Detect which cell encompasses the target text, then output its (X, Y) center coordinate. 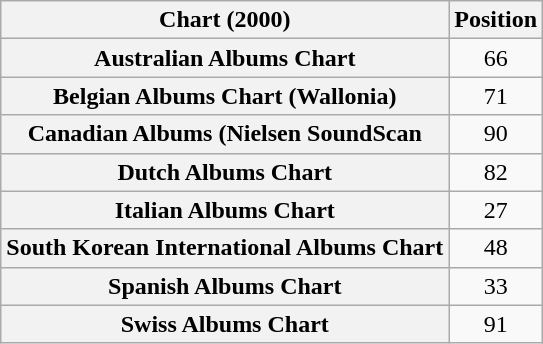
27 (496, 210)
48 (496, 248)
66 (496, 58)
82 (496, 172)
South Korean International Albums Chart (225, 248)
91 (496, 324)
Spanish Albums Chart (225, 286)
Position (496, 20)
Belgian Albums Chart (Wallonia) (225, 96)
Chart (2000) (225, 20)
33 (496, 286)
Swiss Albums Chart (225, 324)
Dutch Albums Chart (225, 172)
Australian Albums Chart (225, 58)
71 (496, 96)
Italian Albums Chart (225, 210)
90 (496, 134)
Canadian Albums (Nielsen SoundScan (225, 134)
